Output the [X, Y] coordinate of the center of the cell containing the given text.  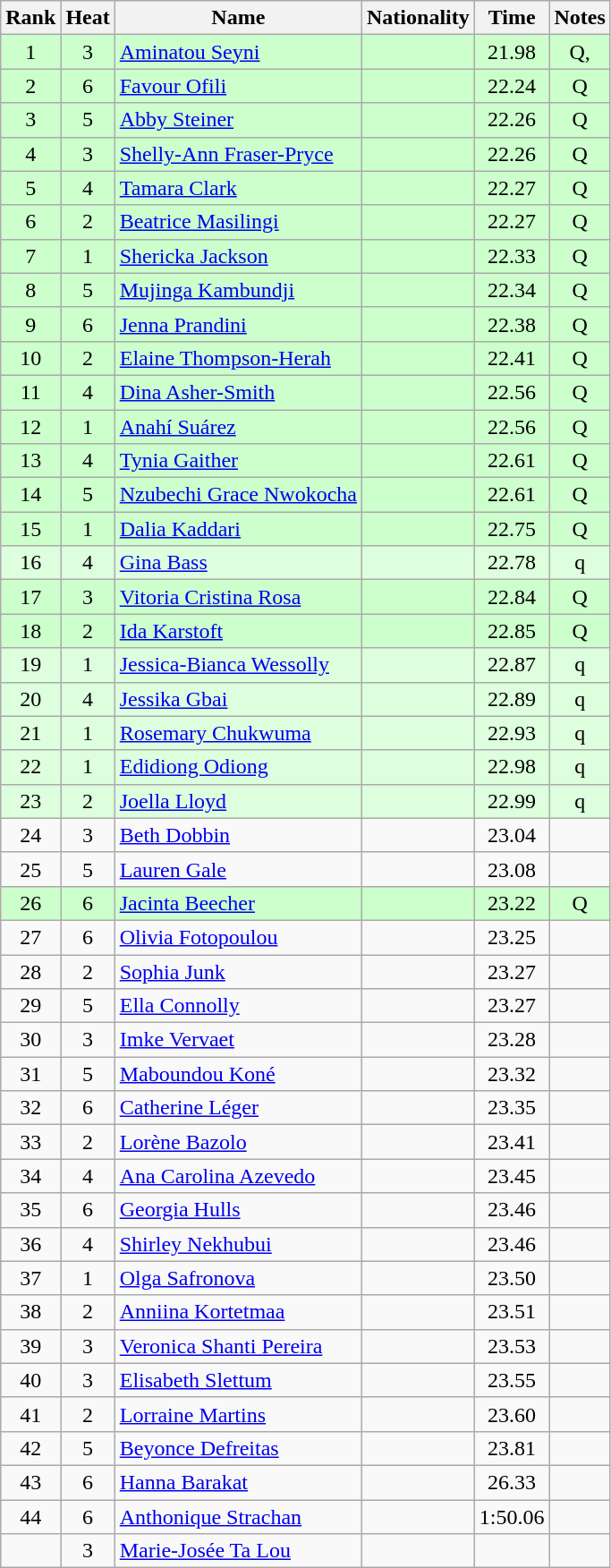
21.98 [512, 52]
7 [30, 256]
23.60 [512, 1414]
Lauren Gale [238, 869]
Shericka Jackson [238, 256]
Jessica-Bianca Wessolly [238, 665]
23.08 [512, 869]
Ana Carolina Azevedo [238, 1176]
Nationality [419, 18]
Ida Karstoft [238, 631]
23.45 [512, 1176]
27 [30, 937]
Dina Asher-Smith [238, 392]
22.34 [512, 290]
Abby Steiner [238, 120]
Joella Lloyd [238, 801]
29 [30, 1006]
Hanna Barakat [238, 1482]
Name [238, 18]
34 [30, 1176]
38 [30, 1312]
39 [30, 1346]
44 [30, 1517]
Q, [580, 52]
36 [30, 1244]
40 [30, 1380]
28 [30, 971]
23.53 [512, 1346]
22.87 [512, 665]
Catherine Léger [238, 1108]
23.50 [512, 1278]
37 [30, 1278]
23.55 [512, 1380]
Olivia Fotopoulou [238, 937]
32 [30, 1108]
9 [30, 324]
22.89 [512, 699]
23.35 [512, 1108]
22.98 [512, 767]
Beatrice Masilingi [238, 222]
Lorraine Martins [238, 1414]
Lorène Bazolo [238, 1142]
26 [30, 903]
Elisabeth Slettum [238, 1380]
Rank [30, 18]
Ella Connolly [238, 1006]
43 [30, 1482]
Maboundou Koné [238, 1074]
Dalia Kaddari [238, 529]
23.41 [512, 1142]
Anniina Kortetmaa [238, 1312]
Shelly-Ann Fraser-Pryce [238, 154]
22 [30, 767]
22.75 [512, 529]
Sophia Junk [238, 971]
14 [30, 495]
23.51 [512, 1312]
Elaine Thompson-Herah [238, 358]
19 [30, 665]
22.33 [512, 256]
Edidiong Odiong [238, 767]
18 [30, 631]
24 [30, 835]
Gina Bass [238, 563]
Beth Dobbin [238, 835]
1:50.06 [512, 1517]
Favour Ofili [238, 86]
Time [512, 18]
Rosemary Chukwuma [238, 733]
25 [30, 869]
22.93 [512, 733]
Heat [88, 18]
Tamara Clark [238, 188]
33 [30, 1142]
22.85 [512, 631]
Mujinga Kambundji [238, 290]
Jacinta Beecher [238, 903]
30 [30, 1040]
Anthonique Strachan [238, 1517]
8 [30, 290]
23.25 [512, 937]
22.41 [512, 358]
Jessika Gbai [238, 699]
35 [30, 1210]
23.22 [512, 903]
16 [30, 563]
Jenna Prandini [238, 324]
Tynia Gaither [238, 461]
11 [30, 392]
Veronica Shanti Pereira [238, 1346]
23.04 [512, 835]
23.81 [512, 1448]
Vitoria Cristina Rosa [238, 597]
23 [30, 801]
10 [30, 358]
26.33 [512, 1482]
22.38 [512, 324]
12 [30, 427]
23.32 [512, 1074]
Aminatou Seyni [238, 52]
Georgia Hulls [238, 1210]
42 [30, 1448]
Olga Safronova [238, 1278]
20 [30, 699]
17 [30, 597]
15 [30, 529]
Beyonce Defreitas [238, 1448]
22.84 [512, 597]
Shirley Nekhubui [238, 1244]
Notes [580, 18]
41 [30, 1414]
22.99 [512, 801]
22.24 [512, 86]
21 [30, 733]
22.78 [512, 563]
Nzubechi Grace Nwokocha [238, 495]
Marie-Josée Ta Lou [238, 1551]
13 [30, 461]
Imke Vervaet [238, 1040]
Anahí Suárez [238, 427]
23.28 [512, 1040]
31 [30, 1074]
